Locate the cell with the specified text and output its [X, Y] center coordinate. 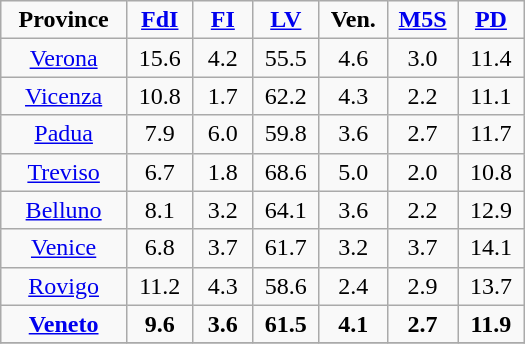
7.9 [160, 134]
12.9 [492, 210]
4.2 [222, 58]
6.8 [160, 248]
11.2 [160, 286]
FdI [160, 20]
8.1 [160, 210]
Belluno [64, 210]
Padua [64, 134]
Vicenza [64, 96]
55.5 [286, 58]
PD [492, 20]
68.6 [286, 172]
11.9 [492, 324]
M5S [423, 20]
4.1 [353, 324]
5.0 [353, 172]
Venice [64, 248]
13.7 [492, 286]
11.1 [492, 96]
64.1 [286, 210]
FI [222, 20]
62.2 [286, 96]
15.6 [160, 58]
Veneto [64, 324]
58.6 [286, 286]
Ven. [353, 20]
11.7 [492, 134]
6.0 [222, 134]
59.8 [286, 134]
11.4 [492, 58]
14.1 [492, 248]
Rovigo [64, 286]
9.6 [160, 324]
61.5 [286, 324]
LV [286, 20]
Treviso [64, 172]
2.4 [353, 286]
3.0 [423, 58]
Verona [64, 58]
Province [64, 20]
2.9 [423, 286]
4.6 [353, 58]
6.7 [160, 172]
2.0 [423, 172]
1.7 [222, 96]
61.7 [286, 248]
1.8 [222, 172]
